Find where the given text appears and provide that cell's center as (X, Y) coordinate. 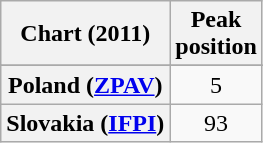
93 (216, 123)
Chart (2011) (86, 34)
5 (216, 85)
Poland (ZPAV) (86, 85)
Peakposition (216, 34)
Slovakia (IFPI) (86, 123)
